Capture the cell that displays the provided text and extract its (x, y) central coordinate. 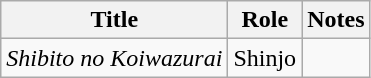
Notes (336, 20)
Title (114, 20)
Role (265, 20)
Shinjo (265, 58)
Shibito no Koiwazurai (114, 58)
